Search for the cell housing the specified text and yield its (x, y) center coordinate. 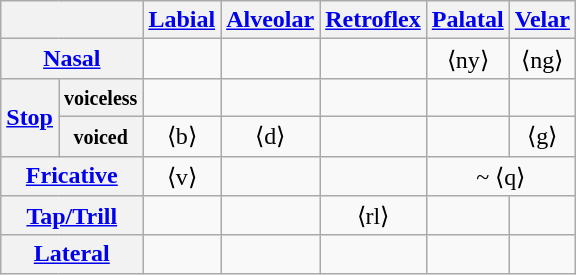
voiced (100, 136)
⟨rl⟩ (374, 216)
⟨g⟩ (542, 136)
⟨ny⟩ (468, 59)
Velar (542, 20)
⟨d⟩ (270, 136)
Stop (30, 117)
⟨ng⟩ (542, 59)
Fricative (72, 176)
Alveolar (270, 20)
⟨b⟩ (182, 136)
Palatal (468, 20)
⟨v⟩ (182, 176)
Lateral (72, 254)
Tap/Trill (72, 216)
Nasal (72, 59)
Retroflex (374, 20)
Labial (182, 20)
voiceless (100, 97)
~ ⟨q⟩ (500, 176)
